Scan for the cell matching the given text and deliver its [X, Y] coordinate at center. 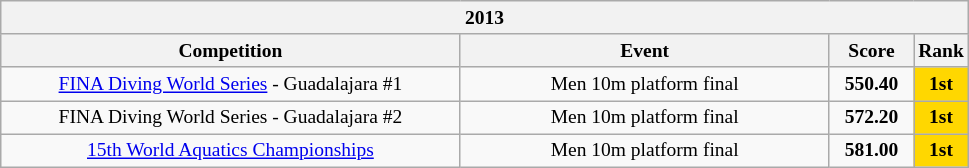
Competition [230, 50]
581.00 [871, 150]
572.20 [871, 118]
Score [871, 50]
Event [644, 50]
Rank [942, 50]
550.40 [871, 84]
15th World Aquatics Championships [230, 150]
2013 [485, 18]
FINA Diving World Series - Guadalajara #2 [230, 118]
FINA Diving World Series - Guadalajara #1 [230, 84]
